For the text-containing cell, return its midpoint in [x, y] coordinate format. 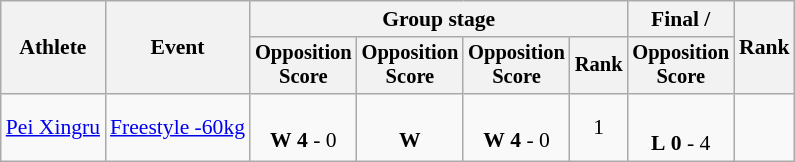
Freestyle -60kg [178, 128]
L 0 - 4 [680, 128]
1 [599, 128]
Final / [680, 19]
Athlete [53, 48]
W [410, 128]
Pei Xingru [53, 128]
Event [178, 48]
Group stage [438, 19]
